Locate the cell with the specified text and output its (x, y) center coordinate. 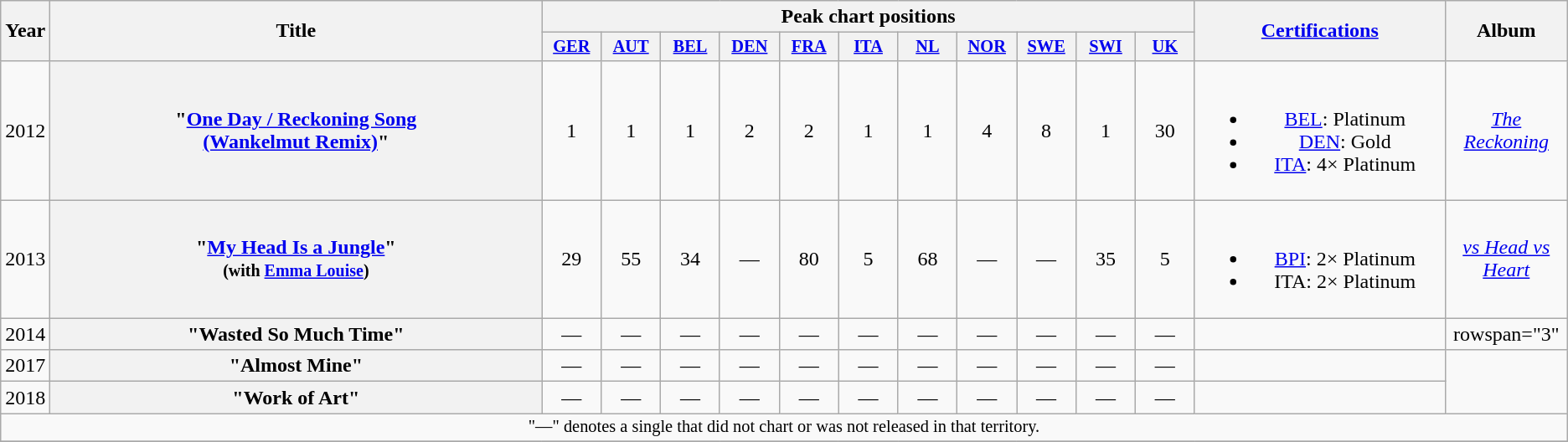
Year (25, 31)
55 (632, 260)
"Almost Mine" (297, 366)
30 (1164, 131)
29 (571, 260)
2017 (25, 366)
UK (1164, 47)
NL (928, 47)
2014 (25, 334)
rowspan="3" (1506, 334)
SWE (1047, 47)
"One Day / Reckoning Song(Wankelmut Remix)" (297, 131)
BPI: 2× PlatinumITA: 2× Platinum (1320, 260)
FRA (809, 47)
NOR (987, 47)
"Wasted So Much Time" (297, 334)
35 (1106, 260)
8 (1047, 131)
BEL (690, 47)
DEN (749, 47)
68 (928, 260)
SWI (1106, 47)
AUT (632, 47)
Title (297, 31)
2018 (25, 398)
"—" denotes a single that did not chart or was not released in that territory. (784, 428)
2013 (25, 260)
4 (987, 131)
"My Head Is a Jungle"(with Emma Louise) (297, 260)
BEL: PlatinumDEN: GoldITA: 4× Platinum (1320, 131)
80 (809, 260)
Certifications (1320, 31)
2012 (25, 131)
ITA (868, 47)
vs Head vs Heart (1506, 260)
34 (690, 260)
Peak chart positions (868, 17)
The Reckoning (1506, 131)
GER (571, 47)
"Work of Art" (297, 398)
Album (1506, 31)
